Detect which cell encompasses the target text, then output its (x, y) center coordinate. 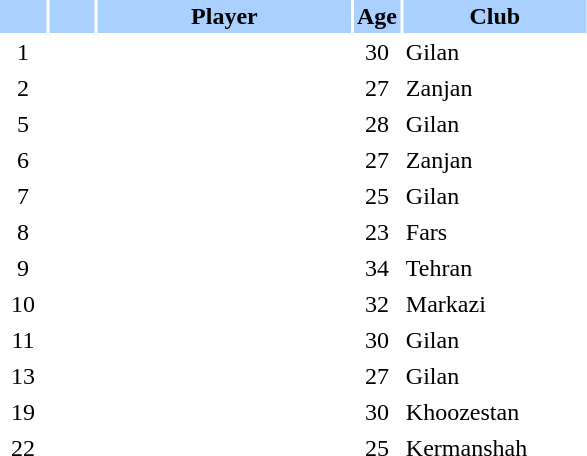
32 (377, 304)
Age (377, 16)
10 (23, 304)
23 (377, 232)
19 (23, 412)
6 (23, 160)
5 (23, 124)
Player (224, 16)
28 (377, 124)
1 (23, 52)
11 (23, 340)
Tehran (495, 268)
13 (23, 376)
9 (23, 268)
34 (377, 268)
2 (23, 88)
25 (377, 196)
Markazi (495, 304)
Club (495, 16)
Khoozestan (495, 412)
Fars (495, 232)
7 (23, 196)
8 (23, 232)
